Determine the (X, Y) coordinate at the center of the cell enclosing the given text.  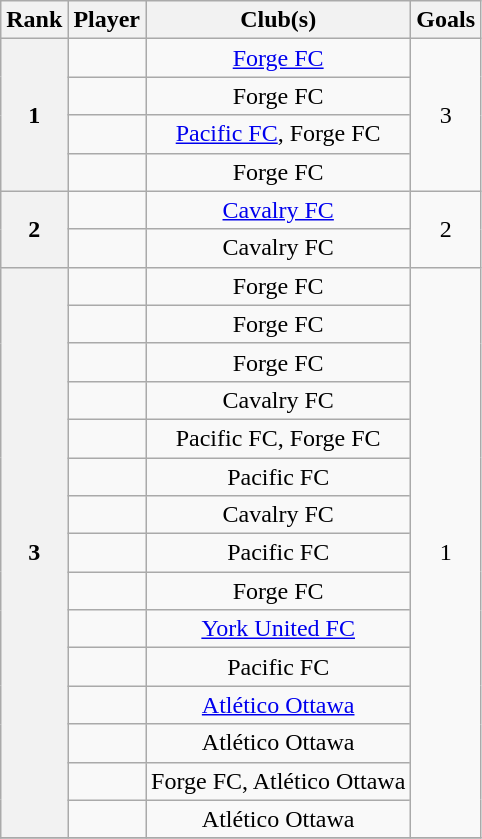
Goals (446, 20)
Forge FC, Atlético Ottawa (278, 781)
Player (107, 20)
York United FC (278, 629)
Rank (34, 20)
Club(s) (278, 20)
